Pinpoint the cell where the given text exists, returning its [x, y] midpoint coordinate. 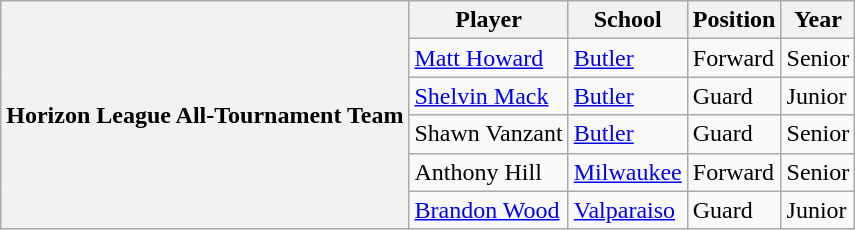
Position [734, 20]
Matt Howard [488, 58]
Anthony Hill [488, 172]
Brandon Wood [488, 210]
Horizon League All-Tournament Team [205, 115]
Valparaiso [628, 210]
Player [488, 20]
Milwaukee [628, 172]
Shawn Vanzant [488, 134]
Year [818, 20]
Shelvin Mack [488, 96]
School [628, 20]
